Find where the given text appears and provide that cell's center as (x, y) coordinate. 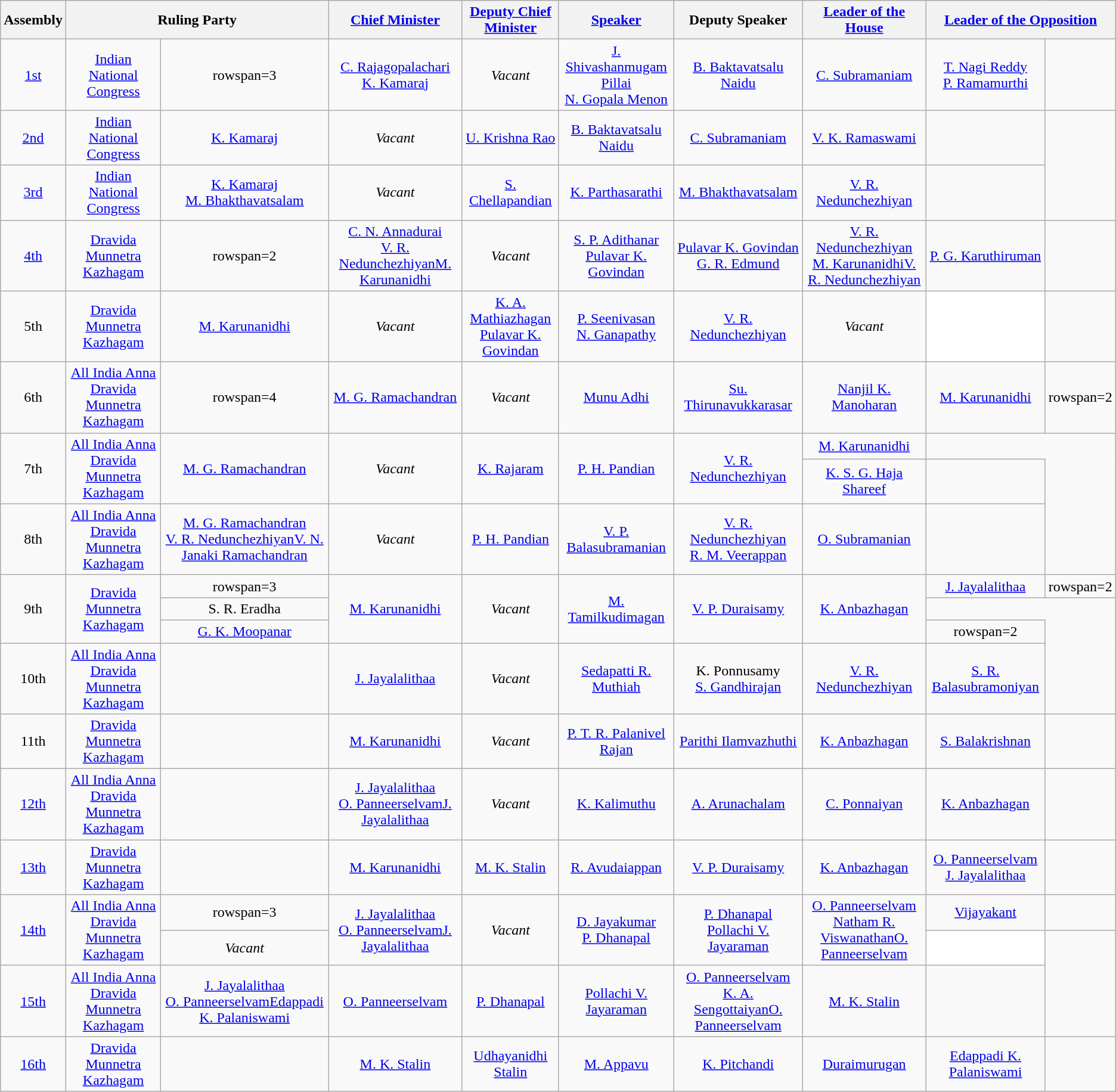
Edappadi K. Palaniswami (985, 1064)
O. PanneerselvamNatham R. ViswanathanO. Panneerselvam (864, 930)
V. R. NedunchezhiyanM. KarunanidhiV. R. Nedunchezhiyan (864, 255)
K. Pitchandi (738, 1064)
S. R. Eradha (244, 609)
K. Rajaram (510, 469)
V. K. Ramaswami (864, 138)
U. Krishna Rao (510, 138)
Assembly (33, 20)
P. DhanapalPollachi V. Jayaraman (738, 930)
V. P. Balasubramanian (616, 539)
16th (33, 1064)
Munu Adhi (616, 397)
1st (33, 75)
S. Chellapandian (510, 193)
10th (33, 678)
Duraimurugan (864, 1064)
5th (33, 327)
R. Avudaiappan (616, 867)
S. Balakrishnan (985, 742)
Sedapatti R. Muthiah (616, 678)
T. Nagi ReddyP. Ramamurthi (985, 75)
Pollachi V. Jayaraman (616, 1001)
11th (33, 742)
J. JayalalithaaO. PanneerselvamEdappadi K. Palaniswami (244, 1001)
S. P. AdithanarPulavar K. Govindan (616, 255)
Deputy Chief Minister (510, 20)
P. G. Karuthiruman (985, 255)
Speaker (616, 20)
G. K. Moopanar (244, 631)
Nanjil K. Manoharan (864, 397)
M. Tamilkudimagan (616, 609)
K. S. G. Haja Shareef (864, 482)
Chief Minister (395, 20)
C. RajagopalachariK. Kamaraj (395, 75)
K. Parthasarathi (616, 193)
3rd (33, 193)
6th (33, 397)
2nd (33, 138)
15th (33, 1001)
Deputy Speaker (738, 20)
8th (33, 539)
O. Panneerselvam (395, 1001)
O. PanneerselvamK. A. SengottaiyanO. Panneerselvam (738, 1001)
rowspan=4 (244, 397)
K. PonnusamyS. Gandhirajan (738, 678)
Vijayakant (985, 913)
Leader of the Opposition (1021, 20)
M. G. RamachandranV. R. NedunchezhiyanV. N. Janaki Ramachandran (244, 539)
K. KamarajM. Bhakthavatsalam (244, 193)
O. Subramanian (864, 539)
12th (33, 805)
P. Dhanapal (510, 1001)
P. T. R. Palanivel Rajan (616, 742)
Pulavar K. GovindanG. R. Edmund (738, 255)
14th (33, 930)
A. Arunachalam (738, 805)
Ruling Party (197, 20)
V. R. NedunchezhiyanR. M. Veerappan (738, 539)
M. Bhakthavatsalam (738, 193)
K. Kamaraj (244, 138)
Leader of the House (864, 20)
O. PanneerselvamJ. Jayalalithaa (985, 867)
C. N. AnnaduraiV. R. NedunchezhiyanM. Karunanidhi (395, 255)
Udhayanidhi Stalin (510, 1064)
C. Ponnaiyan (864, 805)
Su. Thirunavukkarasar (738, 397)
S. R. Balasubramoniyan (985, 678)
D. JayakumarP. Dhanapal (616, 930)
9th (33, 609)
K. Kalimuthu (616, 805)
J. Shivashanmugam PillaiN. Gopala Menon (616, 75)
13th (33, 867)
7th (33, 469)
M. Appavu (616, 1064)
Parithi Ilamvazhuthi (738, 742)
4th (33, 255)
K. A. MathiazhaganPulavar K. Govindan (510, 327)
P. SeenivasanN. Ganapathy (616, 327)
